Extract the (x, y) coordinate from the center of the cell holding the provided text.  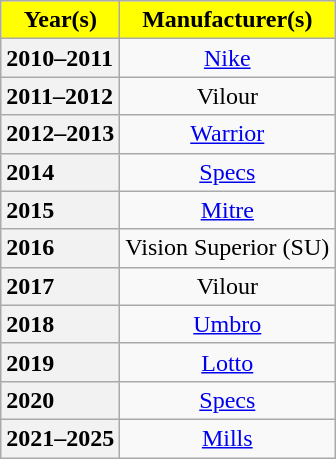
2018 (60, 324)
2010–2011 (60, 58)
Year(s) (60, 20)
Umbro (228, 324)
2020 (60, 400)
Mitre (228, 210)
Mills (228, 438)
2012–2013 (60, 134)
Vision Superior (SU) (228, 248)
2014 (60, 172)
Warrior (228, 134)
2015 (60, 210)
Nike (228, 58)
Manufacturer(s) (228, 20)
2017 (60, 286)
2021–2025 (60, 438)
2016 (60, 248)
2019 (60, 362)
2011–2012 (60, 96)
Lotto (228, 362)
